Detect which cell encompasses the target text, then output its (X, Y) center coordinate. 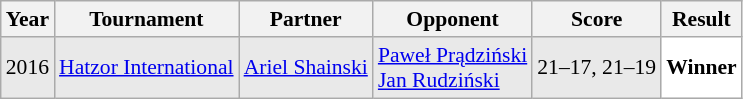
Tournament (146, 19)
Partner (306, 19)
Hatzor International (146, 68)
Opponent (452, 19)
Year (28, 19)
Winner (702, 68)
Result (702, 19)
Score (596, 19)
Paweł Prądziński Jan Rudziński (452, 68)
2016 (28, 68)
Ariel Shainski (306, 68)
21–17, 21–19 (596, 68)
